Return the [X, Y] coordinate for the center point of the cell that contains the specified text.  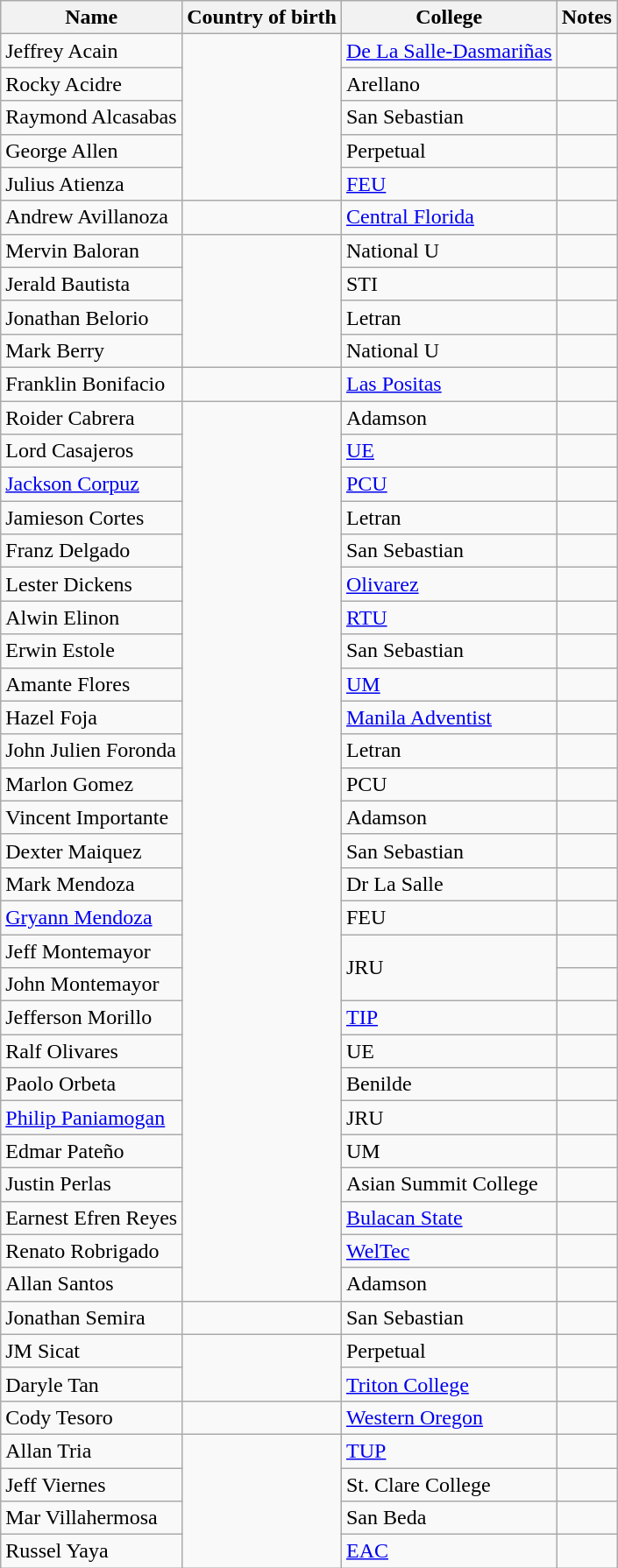
Central Florida [449, 217]
Roider Cabrera [91, 418]
Country of birth [262, 18]
Paolo Orbeta [91, 1084]
Jeff Montemayor [91, 950]
Raymond Alcasabas [91, 117]
George Allen [91, 151]
Western Oregon [449, 1417]
Allan Santos [91, 1284]
Benilde [449, 1084]
Mar Villahermosa [91, 1518]
Jonathan Belorio [91, 317]
Franklin Bonifacio [91, 384]
St. Clare College [449, 1485]
Triton College [449, 1384]
Mervin Baloran [91, 251]
Arellano [449, 84]
Vincent Importante [91, 817]
Olivarez [449, 584]
Mark Berry [91, 350]
John Julien Foronda [91, 751]
Gryann Mendoza [91, 917]
Rocky Acidre [91, 84]
Russel Yaya [91, 1551]
TUP [449, 1451]
TIP [449, 1018]
De La Salle-Dasmariñas [449, 51]
JM Sicat [91, 1351]
Alwin Elinon [91, 618]
Earnest Efren Reyes [91, 1218]
Allan Tria [91, 1451]
Lester Dickens [91, 584]
Notes [586, 18]
Julius Atienza [91, 184]
Franz Delgado [91, 551]
Marlon Gomez [91, 784]
Cody Tesoro [91, 1417]
Mark Mendoza [91, 884]
Daryle Tan [91, 1384]
Philip Paniamogan [91, 1118]
RTU [449, 618]
Hazel Foja [91, 717]
WelTec [449, 1251]
Jeff Viernes [91, 1485]
Dr La Salle [449, 884]
Jonathan Semira [91, 1317]
Renato Robrigado [91, 1251]
Name [91, 18]
San Beda [449, 1518]
Ralf Olivares [91, 1051]
Dexter Maiquez [91, 851]
Lord Casajeros [91, 451]
Amante Flores [91, 684]
EAC [449, 1551]
Manila Adventist [449, 717]
Jamieson Cortes [91, 518]
Las Positas [449, 384]
STI [449, 284]
Jackson Corpuz [91, 484]
John Montemayor [91, 985]
Jerald Bautista [91, 284]
Bulacan State [449, 1218]
Jefferson Morillo [91, 1018]
Asian Summit College [449, 1184]
Jeffrey Acain [91, 51]
Edmar Pateño [91, 1151]
Andrew Avillanoza [91, 217]
Justin Perlas [91, 1184]
Erwin Estole [91, 651]
College [449, 18]
